Detect which cell encompasses the target text, then output its [X, Y] center coordinate. 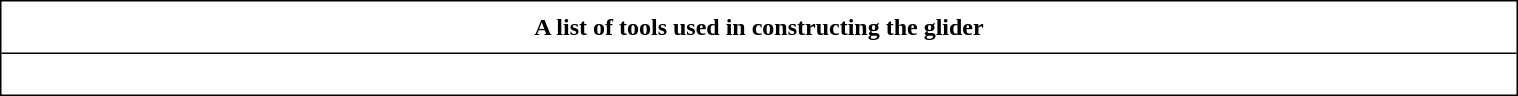
A list of tools used in constructing the glider [759, 28]
